Return the (x, y) coordinate for the center point of the cell that contains the specified text.  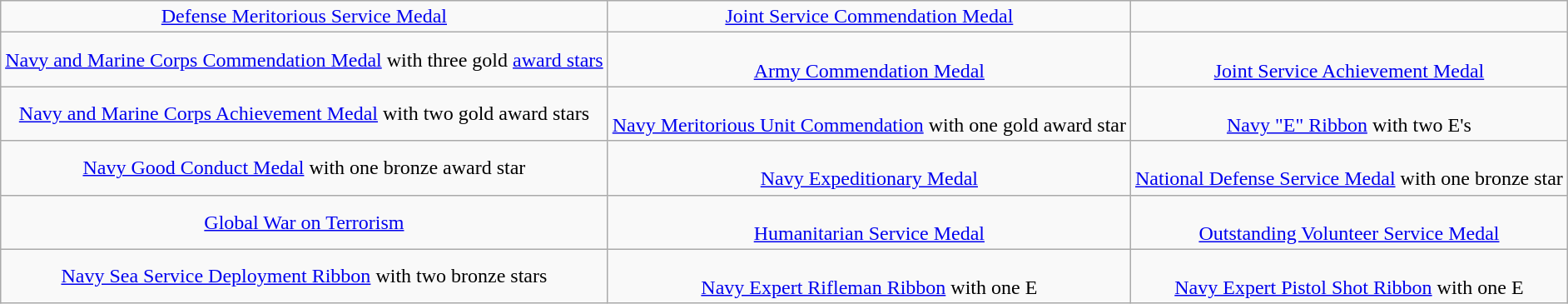
National Defense Service Medal with one bronze star (1350, 168)
Navy and Marine Corps Achievement Medal with two gold award stars (305, 113)
Navy "E" Ribbon with two E's (1350, 113)
Navy Expert Rifleman Ribbon with one E (869, 277)
Global War on Terrorism (305, 222)
Humanitarian Service Medal (869, 222)
Joint Service Achievement Medal (1350, 60)
Navy and Marine Corps Commendation Medal with three gold award stars (305, 60)
Defense Meritorious Service Medal (305, 17)
Navy Expeditionary Medal (869, 168)
Navy Good Conduct Medal with one bronze award star (305, 168)
Navy Expert Pistol Shot Ribbon with one E (1350, 277)
Outstanding Volunteer Service Medal (1350, 222)
Army Commendation Medal (869, 60)
Navy Sea Service Deployment Ribbon with two bronze stars (305, 277)
Joint Service Commendation Medal (869, 17)
Navy Meritorious Unit Commendation with one gold award star (869, 113)
